Pinpoint the cell where the given text exists, returning its [x, y] midpoint coordinate. 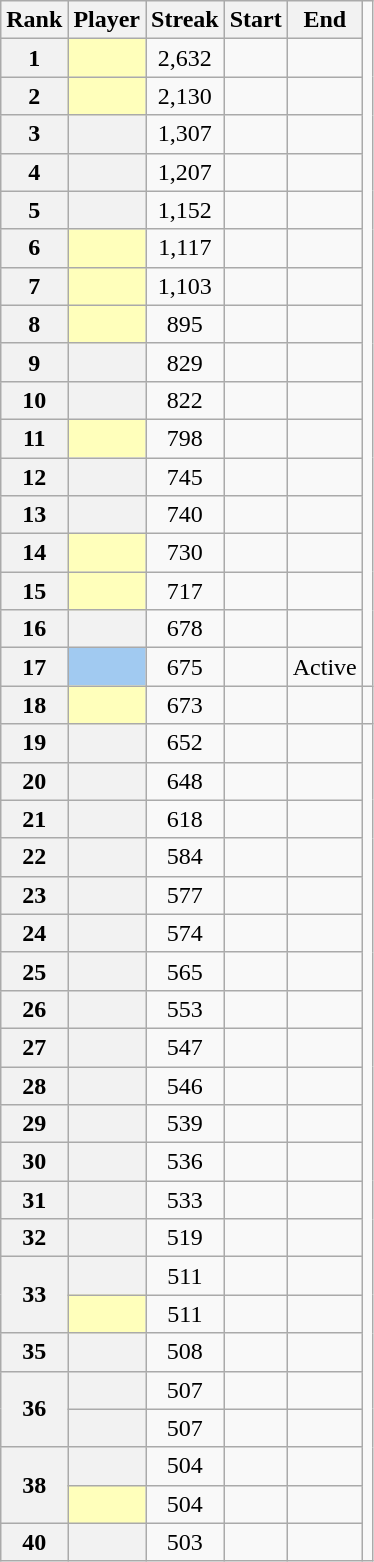
End [324, 20]
1,307 [186, 134]
553 [186, 1009]
7 [34, 286]
536 [186, 1162]
4 [34, 172]
24 [34, 933]
519 [186, 1238]
798 [186, 438]
678 [186, 629]
Player [107, 20]
33 [34, 1295]
574 [186, 933]
740 [186, 515]
584 [186, 857]
1,152 [186, 210]
546 [186, 1085]
21 [34, 819]
652 [186, 743]
22 [34, 857]
19 [34, 743]
12 [34, 477]
Start [256, 20]
25 [34, 971]
17 [34, 667]
745 [186, 477]
8 [34, 324]
503 [186, 1542]
14 [34, 553]
565 [186, 971]
539 [186, 1124]
1,117 [186, 248]
13 [34, 515]
508 [186, 1352]
3 [34, 134]
2,130 [186, 96]
648 [186, 781]
11 [34, 438]
28 [34, 1085]
5 [34, 210]
Active [324, 667]
1,207 [186, 172]
15 [34, 591]
40 [34, 1542]
Rank [34, 20]
2 [34, 96]
1,103 [186, 286]
29 [34, 1124]
Streak [186, 20]
18 [34, 705]
16 [34, 629]
829 [186, 362]
618 [186, 819]
20 [34, 781]
32 [34, 1238]
547 [186, 1047]
35 [34, 1352]
30 [34, 1162]
533 [186, 1200]
6 [34, 248]
36 [34, 1409]
717 [186, 591]
822 [186, 400]
895 [186, 324]
23 [34, 895]
1 [34, 58]
38 [34, 1485]
2,632 [186, 58]
673 [186, 705]
675 [186, 667]
31 [34, 1200]
27 [34, 1047]
26 [34, 1009]
9 [34, 362]
730 [186, 553]
577 [186, 895]
10 [34, 400]
